Provide the [X, Y] coordinate of the cell's center where the given text is located.  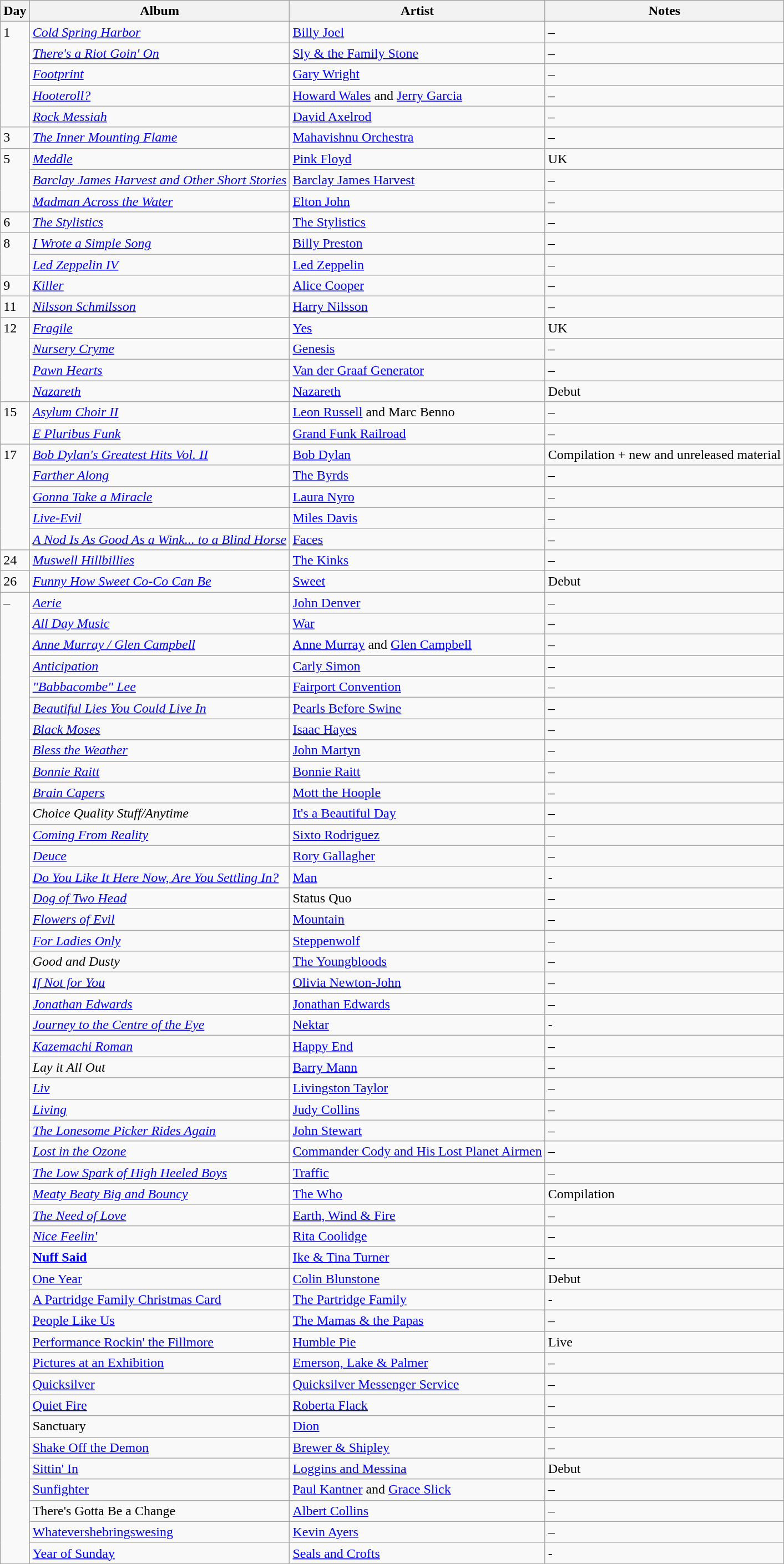
Meaty Beaty Big and Bouncy [160, 1194]
Judy Collins [417, 1109]
Day [15, 11]
Elton John [417, 201]
Billy Preston [417, 243]
Isaac Hayes [417, 729]
Paul Kantner and Grace Slick [417, 1490]
Nice Feelin' [160, 1236]
Alice Cooper [417, 286]
Nuff Said [160, 1257]
Asylum Choir II [160, 412]
The Lonesome Picker Rides Again [160, 1131]
11 [15, 307]
John Stewart [417, 1131]
There's a Riot Goin' On [160, 53]
Gonna Take a Miracle [160, 497]
Hooteroll? [160, 95]
There's Gotta Be a Change [160, 1511]
Anne Murray / Glen Campbell [160, 645]
The Low Spark of High Heeled Boys [160, 1173]
Artist [417, 11]
Led Zeppelin IV [160, 265]
Barry Mann [417, 1067]
Steppenwolf [417, 941]
Deuce [160, 856]
Notes [664, 11]
"Babbacombe" Lee [160, 687]
It's a Beautiful Day [417, 814]
Loggins and Messina [417, 1469]
One Year [160, 1278]
Livingston Taylor [417, 1088]
26 [15, 581]
Nektar [417, 1025]
Albert Collins [417, 1511]
Brewer & Shipley [417, 1447]
David Axelrod [417, 117]
Mahavishnu Orchestra [417, 138]
The Mamas & the Papas [417, 1321]
Liv [160, 1088]
Seals and Crofts [417, 1553]
Earth, Wind & Fire [417, 1215]
Meddle [160, 159]
1 [15, 74]
Madman Across the Water [160, 201]
Olivia Newton-John [417, 983]
Rock Messiah [160, 117]
Shake Off the Demon [160, 1447]
I Wrote a Simple Song [160, 243]
Living [160, 1109]
Barclay James Harvest and Other Short Stories [160, 180]
Status Quo [417, 898]
Genesis [417, 349]
Laura Nyro [417, 497]
Billy Joel [417, 32]
Miles Davis [417, 518]
Colin Blunstone [417, 1278]
12 [15, 360]
Pawn Hearts [160, 370]
War [417, 624]
Sixto Rodriguez [417, 835]
Faces [417, 539]
Anticipation [160, 666]
Lay it All Out [160, 1067]
Compilation + new and unreleased material [664, 455]
24 [15, 560]
Howard Wales and Jerry Garcia [417, 95]
Coming From Reality [160, 835]
5 [15, 180]
Sweet [417, 581]
Compilation [664, 1194]
Live [664, 1342]
The Partridge Family [417, 1300]
Led Zeppelin [417, 265]
Pearls Before Swine [417, 708]
Sanctuary [160, 1426]
Fairport Convention [417, 687]
Whatevershebringswesing [160, 1532]
Rita Coolidge [417, 1236]
Van der Graaf Generator [417, 370]
Killer [160, 286]
Flowers of Evil [160, 919]
Cold Spring Harbor [160, 32]
John Martyn [417, 750]
Sly & the Family Stone [417, 53]
Bob Dylan's Greatest Hits Vol. II [160, 455]
Funny How Sweet Co-Co Can Be [160, 581]
Album [160, 11]
Lost in the Ozone [160, 1152]
Carly Simon [417, 666]
Harry Nilsson [417, 307]
Live-Evil [160, 518]
Commander Cody and His Lost Planet Airmen [417, 1152]
Performance Rockin' the Fillmore [160, 1342]
E Pluribus Funk [160, 433]
Journey to the Centre of the Eye [160, 1025]
Quiet Fire [160, 1405]
Dog of Two Head [160, 898]
Quicksilver [160, 1384]
Do You Like It Here Now, Are You Settling In? [160, 877]
Ike & Tina Turner [417, 1257]
Choice Quality Stuff/Anytime [160, 814]
Traffic [417, 1173]
Farther Along [160, 476]
Kazemachi Roman [160, 1046]
Anne Murray and Glen Campbell [417, 645]
Bless the Weather [160, 750]
For Ladies Only [160, 941]
Brain Capers [160, 793]
Grand Funk Railroad [417, 433]
People Like Us [160, 1321]
15 [15, 423]
6 [15, 222]
Good and Dusty [160, 962]
The Youngbloods [417, 962]
Sittin' In [160, 1469]
3 [15, 138]
Emerson, Lake & Palmer [417, 1363]
Sunfighter [160, 1490]
Nursery Cryme [160, 349]
All Day Music [160, 624]
Man [417, 877]
Quicksilver Messenger Service [417, 1384]
Aerie [160, 602]
Barclay James Harvest [417, 180]
Footprint [160, 74]
Gary Wright [417, 74]
The Kinks [417, 560]
The Need of Love [160, 1215]
Mott the Hoople [417, 793]
Leon Russell and Marc Benno [417, 412]
Bob Dylan [417, 455]
9 [15, 286]
The Inner Mounting Flame [160, 138]
Black Moses [160, 729]
Humble Pie [417, 1342]
The Who [417, 1194]
8 [15, 254]
Muswell Hillbillies [160, 560]
If Not for You [160, 983]
Pictures at an Exhibition [160, 1363]
Happy End [417, 1046]
Mountain [417, 919]
Kevin Ayers [417, 1532]
Year of Sunday [160, 1553]
Yes [417, 328]
Dion [417, 1426]
A Partridge Family Christmas Card [160, 1300]
Fragile [160, 328]
Beautiful Lies You Could Live In [160, 708]
Rory Gallagher [417, 856]
Pink Floyd [417, 159]
The Byrds [417, 476]
17 [15, 497]
John Denver [417, 602]
Roberta Flack [417, 1405]
Nilsson Schmilsson [160, 307]
A Nod Is As Good As a Wink... to a Blind Horse [160, 539]
